Detect which cell encompasses the target text, then output its (X, Y) center coordinate. 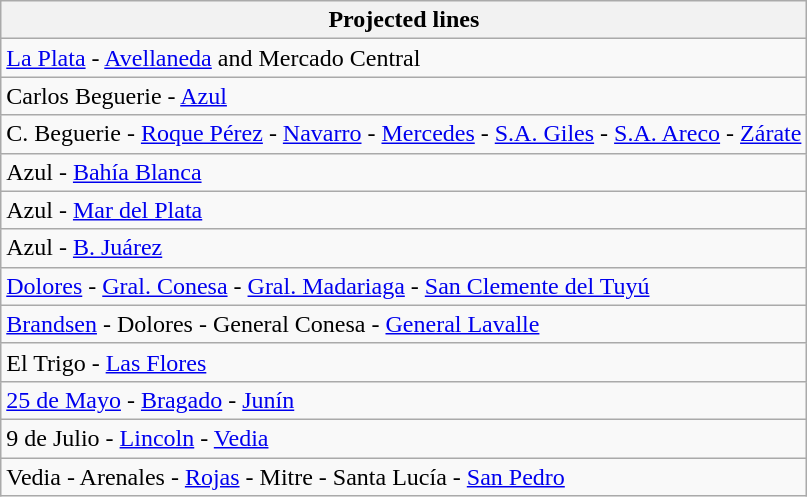
Azul - Mar del Plata (404, 210)
Vedia - Arenales - Rojas - Mitre - Santa Lucía - San Pedro (404, 477)
El Trigo - Las Flores (404, 362)
Projected lines (404, 20)
Azul - Bahía Blanca (404, 172)
25 de Mayo - Bragado - Junín (404, 400)
Carlos Beguerie - Azul (404, 96)
Azul - B. Juárez (404, 248)
C. Beguerie - Roque Pérez - Navarro - Mercedes - S.A. Giles - S.A. Areco - Zárate (404, 134)
Brandsen - Dolores - General Conesa - General Lavalle (404, 324)
Dolores - Gral. Conesa - Gral. Madariaga - San Clemente del Tuyú (404, 286)
9 de Julio - Lincoln - Vedia (404, 438)
La Plata - Avellaneda and Mercado Central (404, 58)
